Return [X, Y] of the center of cell containing provided text 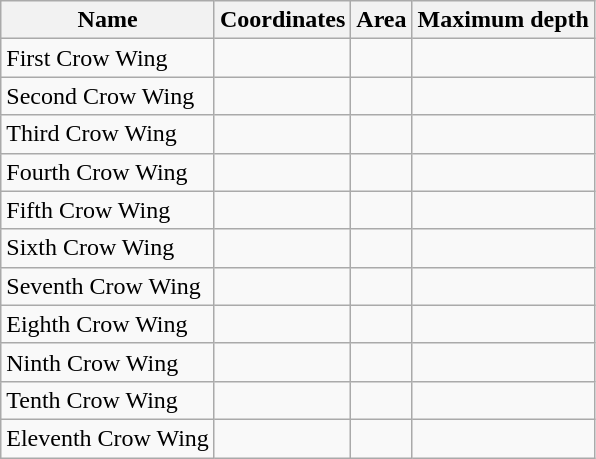
Name [108, 20]
Third Crow Wing [108, 134]
Coordinates [282, 20]
Fourth Crow Wing [108, 172]
Eleventh Crow Wing [108, 438]
Seventh Crow Wing [108, 286]
Area [382, 20]
Sixth Crow Wing [108, 248]
First Crow Wing [108, 58]
Eighth Crow Wing [108, 324]
Fifth Crow Wing [108, 210]
Maximum depth [503, 20]
Ninth Crow Wing [108, 362]
Tenth Crow Wing [108, 400]
Second Crow Wing [108, 96]
